Identify which cell holds the provided text, then report its (X, Y) central coordinate. 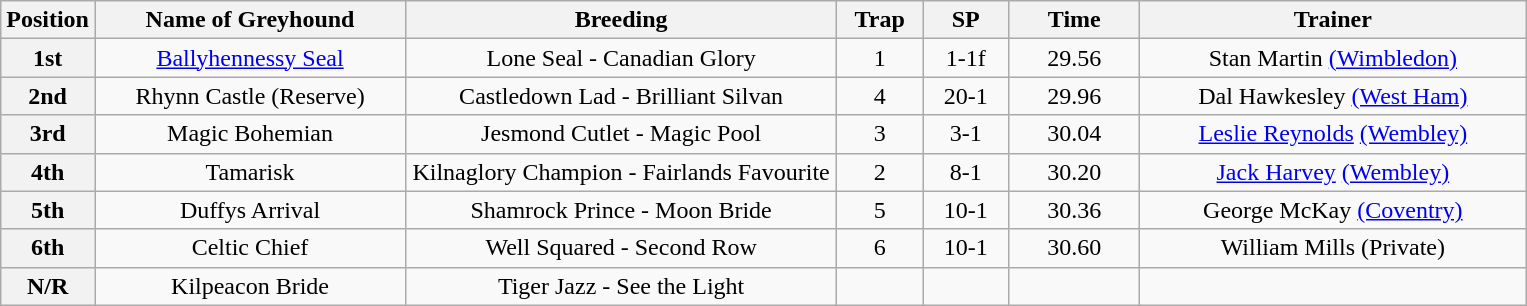
George McKay (Coventry) (1333, 210)
3 (880, 134)
Name of Greyhound (250, 20)
Lone Seal - Canadian Glory (622, 58)
8-1 (966, 172)
Shamrock Prince - Moon Bride (622, 210)
1 (880, 58)
Dal Hawkesley (West Ham) (1333, 96)
2 (880, 172)
30.20 (1074, 172)
30.36 (1074, 210)
2nd (48, 96)
William Mills (Private) (1333, 248)
3-1 (966, 134)
Magic Bohemian (250, 134)
Tamarisk (250, 172)
Trap (880, 20)
6 (880, 248)
Well Squared - Second Row (622, 248)
Stan Martin (Wimbledon) (1333, 58)
Celtic Chief (250, 248)
Time (1074, 20)
30.60 (1074, 248)
30.04 (1074, 134)
Breeding (622, 20)
4 (880, 96)
29.56 (1074, 58)
Castledown Lad - Brilliant Silvan (622, 96)
Kilpeacon Bride (250, 286)
1-1f (966, 58)
Kilnaglory Champion - Fairlands Favourite (622, 172)
Jack Harvey (Wembley) (1333, 172)
29.96 (1074, 96)
Duffys Arrival (250, 210)
Trainer (1333, 20)
1st (48, 58)
3rd (48, 134)
6th (48, 248)
Ballyhennessy Seal (250, 58)
5 (880, 210)
4th (48, 172)
Rhynn Castle (Reserve) (250, 96)
Tiger Jazz - See the Light (622, 286)
5th (48, 210)
Position (48, 20)
SP (966, 20)
20-1 (966, 96)
N/R (48, 286)
Leslie Reynolds (Wembley) (1333, 134)
Jesmond Cutlet - Magic Pool (622, 134)
